Locate the cell with the specified text and output its [x, y] center coordinate. 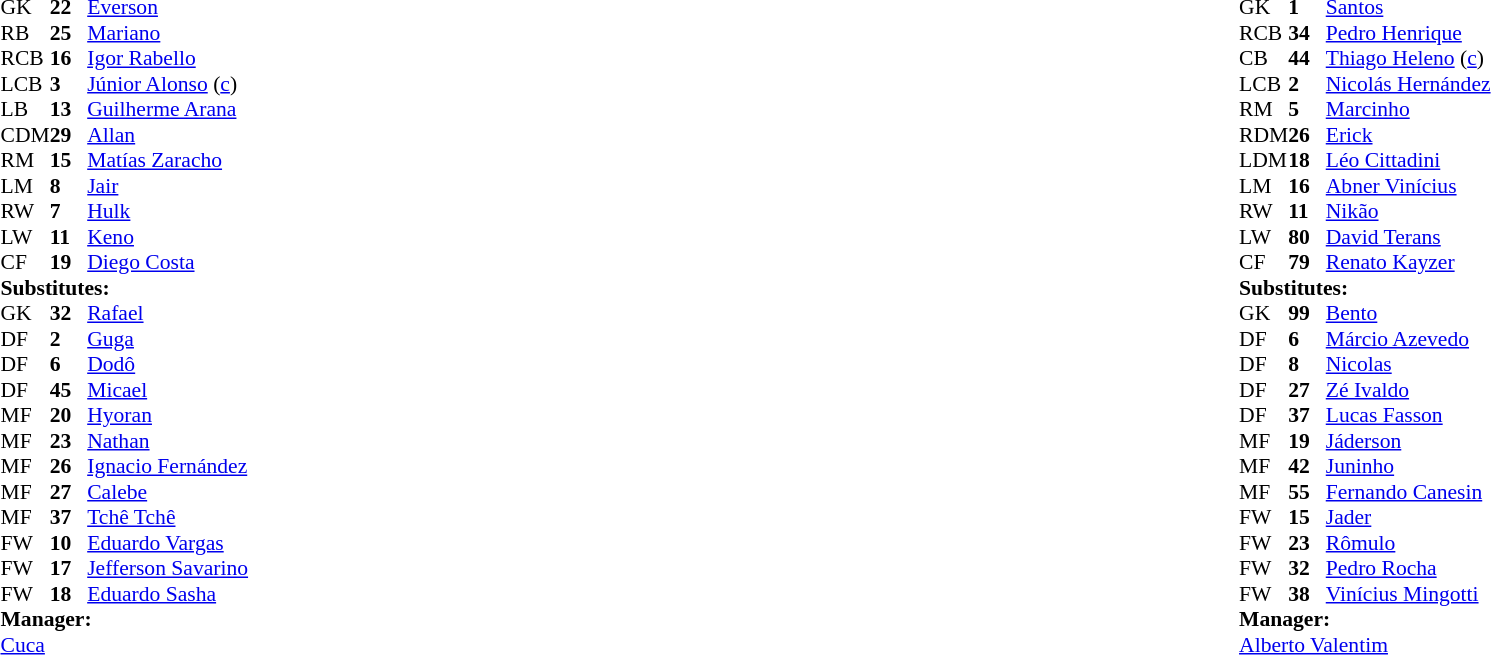
10 [69, 543]
Calebe [168, 492]
Nicolás Hernández [1408, 84]
Vinícius Mingotti [1408, 594]
Juninho [1408, 467]
Keno [168, 237]
Fernando Canesin [1408, 492]
Eduardo Vargas [168, 543]
Bento [1408, 313]
LDM [1264, 161]
Nikão [1408, 211]
Hyoran [168, 415]
44 [1307, 59]
Thiago Heleno (c) [1408, 59]
20 [69, 415]
Lucas Fasson [1408, 415]
42 [1307, 467]
38 [1307, 594]
Zé Ivaldo [1408, 390]
Eduardo Sasha [168, 594]
Renato Kayzer [1408, 263]
Matías Zaracho [168, 161]
Pedro Henrique [1408, 33]
Rafael [168, 313]
Rômulo [1408, 543]
Micael [168, 390]
45 [69, 390]
Mariano [168, 33]
David Terans [1408, 237]
55 [1307, 492]
Jefferson Savarino [168, 569]
CB [1264, 59]
3 [69, 84]
Júnior Alonso (c) [168, 84]
13 [69, 109]
Ignacio Fernández [168, 467]
Hulk [168, 211]
LB [24, 109]
7 [69, 211]
80 [1307, 237]
Jair [168, 186]
Jader [1408, 517]
Allan [168, 135]
Nicolas [1408, 365]
Jáderson [1408, 441]
CDM [24, 135]
Pedro Rocha [1408, 569]
5 [1307, 109]
Dodô [168, 365]
17 [69, 569]
Guga [168, 339]
99 [1307, 313]
Erick [1408, 135]
Léo Cittadini [1408, 161]
25 [69, 33]
Igor Rabello [168, 59]
Diego Costa [168, 263]
Nathan [168, 441]
RB [24, 33]
Abner Vinícius [1408, 186]
Marcinho [1408, 109]
RDM [1264, 135]
Márcio Azevedo [1408, 339]
79 [1307, 263]
34 [1307, 33]
Guilherme Arana [168, 109]
Tchê Tchê [168, 517]
29 [69, 135]
